Find where the given text appears and provide that cell's center as [X, Y] coordinate. 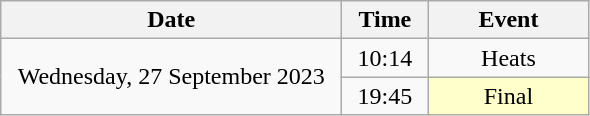
Final [508, 96]
10:14 [385, 58]
Heats [508, 58]
Time [385, 20]
19:45 [385, 96]
Event [508, 20]
Date [172, 20]
Wednesday, 27 September 2023 [172, 77]
